Determine the (x, y) coordinate at the center of the cell enclosing the given text.  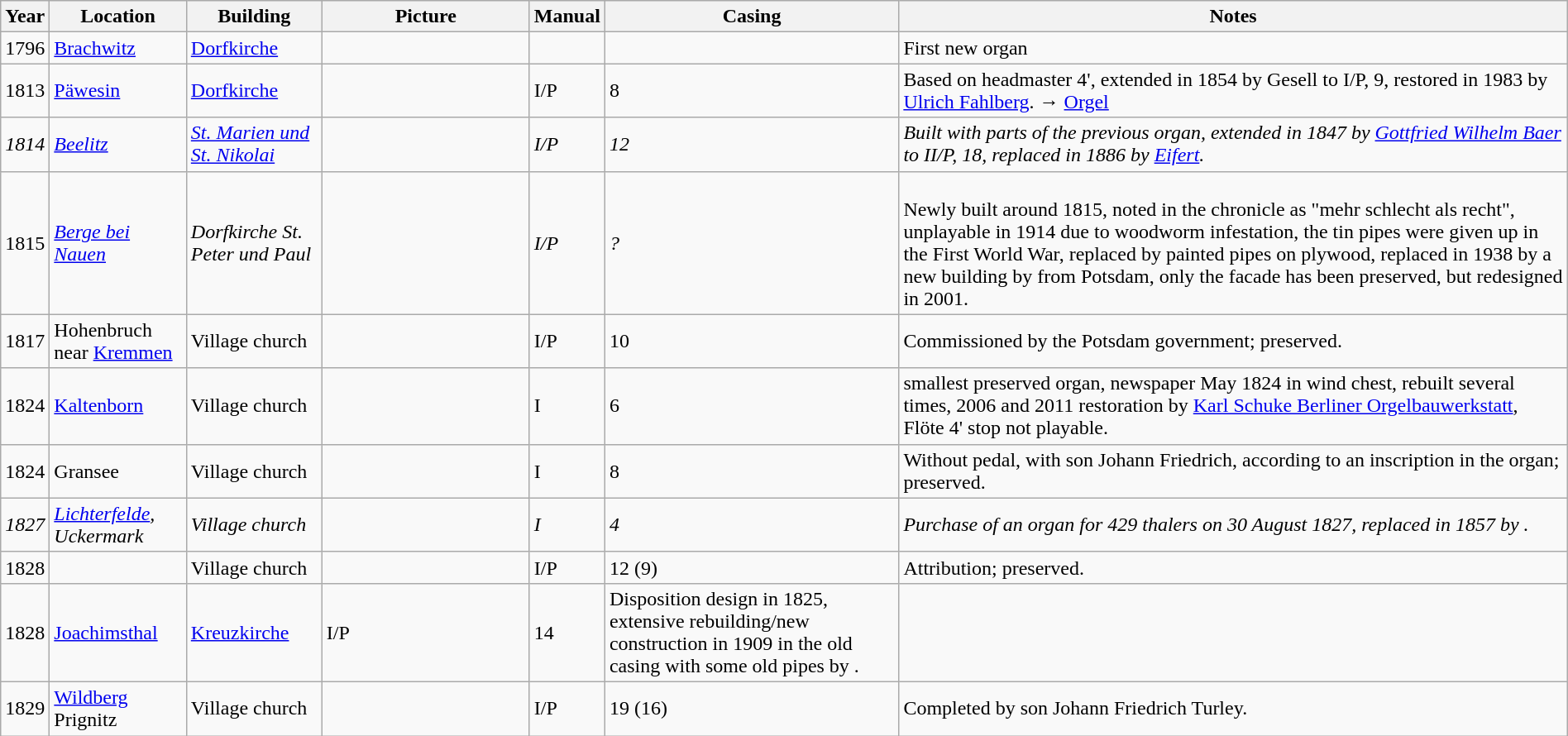
1829 (25, 708)
1815 (25, 243)
Joachimsthal (117, 632)
1796 (25, 48)
Purchase of an organ for 429 thalers on 30 August 1827, replaced in 1857 by . (1233, 524)
19 (16) (751, 708)
12 (9) (751, 567)
12 (751, 144)
1813 (25, 91)
10 (751, 341)
Berge bei Nauen (117, 243)
Commissioned by the Potsdam government; preserved. (1233, 341)
Casing (751, 17)
Kreuzkirche (254, 632)
Hohenbruch near Kremmen (117, 341)
Based on headmaster 4', extended in 1854 by Gesell to I/P, 9, restored in 1983 by Ulrich Fahlberg. → Orgel (1233, 91)
Brachwitz (117, 48)
1827 (25, 524)
Built with parts of the previous organ, extended in 1847 by Gottfried Wilhelm Baer to II/P, 18, replaced in 1886 by Eifert. (1233, 144)
? (751, 243)
Notes (1233, 17)
Dorfkirche St. Peter und Paul (254, 243)
Completed by son Johann Friedrich Turley. (1233, 708)
Building (254, 17)
Manual (567, 17)
14 (567, 632)
6 (751, 406)
1817 (25, 341)
Disposition design in 1825, extensive rebuilding/new construction in 1909 in the old casing with some old pipes by . (751, 632)
Lichterfelde, Uckermark (117, 524)
Beelitz (117, 144)
4 (751, 524)
Attribution; preserved. (1233, 567)
Location (117, 17)
1814 (25, 144)
Without pedal, with son Johann Friedrich, according to an inscription in the organ; preserved. (1233, 471)
Gransee (117, 471)
First new organ (1233, 48)
Wildberg Prignitz (117, 708)
Picture (425, 17)
Year (25, 17)
Päwesin (117, 91)
St. Marien und St. Nikolai (254, 144)
Kaltenborn (117, 406)
